Extract the (x, y) coordinate from the center of the cell holding the provided text.  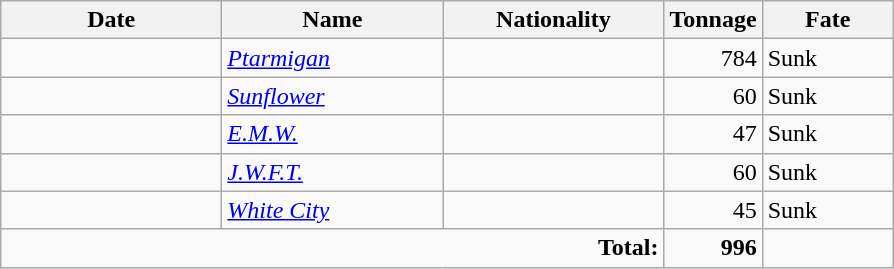
White City (332, 210)
Sunflower (332, 96)
Ptarmigan (332, 58)
E.M.W. (332, 134)
Date (112, 20)
J.W.F.T. (332, 172)
Nationality (554, 20)
Tonnage (713, 20)
996 (713, 248)
45 (713, 210)
Fate (828, 20)
Total: (332, 248)
784 (713, 58)
47 (713, 134)
Name (332, 20)
